From the cell containing the given text, extract its center point as (x, y) coordinate. 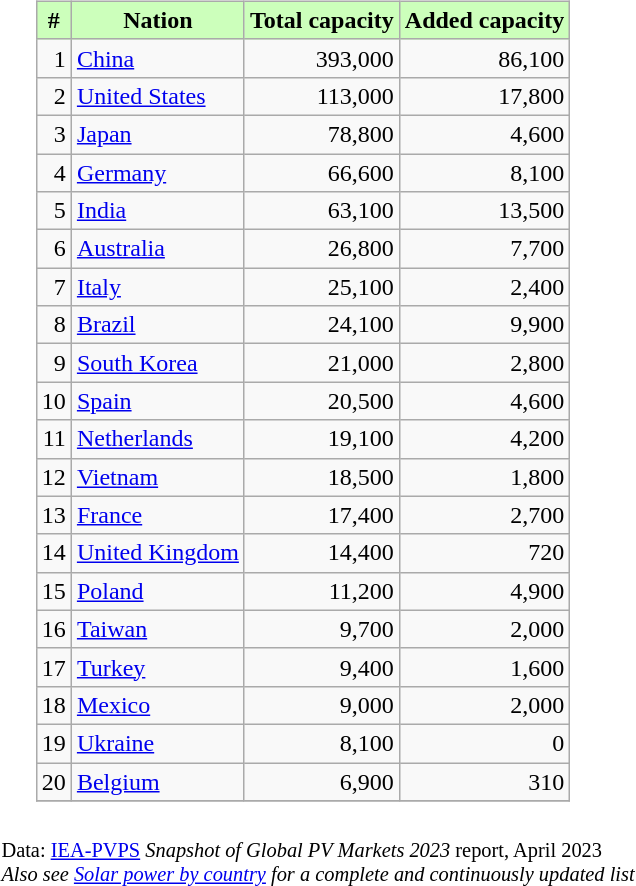
9 (54, 363)
9,900 (484, 325)
Nation (158, 20)
12 (54, 477)
7,700 (484, 249)
26,800 (322, 249)
4,200 (484, 439)
0 (484, 743)
24,100 (322, 325)
310 (484, 781)
United Kingdom (158, 553)
8 (54, 325)
Total capacity (322, 20)
Mexico (158, 705)
18,500 (322, 477)
720 (484, 553)
10 (54, 401)
14,400 (322, 553)
16 (54, 629)
Taiwan (158, 629)
Vietnam (158, 477)
2,700 (484, 515)
Added capacity (484, 20)
86,100 (484, 58)
78,800 (322, 134)
19 (54, 743)
4 (54, 173)
17,400 (322, 515)
Japan (158, 134)
3 (54, 134)
14 (54, 553)
1,600 (484, 667)
17,800 (484, 96)
393,000 (322, 58)
2,800 (484, 363)
63,100 (322, 211)
China (158, 58)
1 (54, 58)
Spain (158, 401)
25,100 (322, 287)
4,900 (484, 591)
19,100 (322, 439)
13 (54, 515)
Netherlands (158, 439)
21,000 (322, 363)
South Korea (158, 363)
Belgium (158, 781)
11,200 (322, 591)
# (54, 20)
9,700 (322, 629)
Germany (158, 173)
11 (54, 439)
Brazil (158, 325)
7 (54, 287)
India (158, 211)
17 (54, 667)
66,600 (322, 173)
20 (54, 781)
18 (54, 705)
Ukraine (158, 743)
France (158, 515)
United States (158, 96)
1,800 (484, 477)
Australia (158, 249)
9,000 (322, 705)
15 (54, 591)
6,900 (322, 781)
13,500 (484, 211)
20,500 (322, 401)
Italy (158, 287)
9,400 (322, 667)
6 (54, 249)
Turkey (158, 667)
5 (54, 211)
Poland (158, 591)
2,400 (484, 287)
2 (54, 96)
113,000 (322, 96)
